Pinpoint the cell where the given text exists, returning its [x, y] midpoint coordinate. 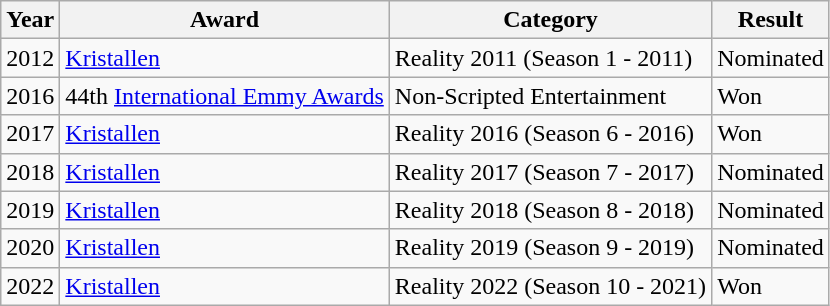
Reality 2017 (Season 7 - 2017) [550, 172]
Reality 2018 (Season 8 - 2018) [550, 210]
Category [550, 20]
Result [771, 20]
Award [224, 20]
44th International Emmy Awards [224, 96]
Year [30, 20]
Reality 2022 (Season 10 - 2021) [550, 286]
2022 [30, 286]
Reality 2019 (Season 9 - 2019) [550, 248]
2016 [30, 96]
2020 [30, 248]
Non-Scripted Entertainment [550, 96]
2019 [30, 210]
2017 [30, 134]
2012 [30, 58]
Reality 2011 (Season 1 - 2011) [550, 58]
2018 [30, 172]
Reality 2016 (Season 6 - 2016) [550, 134]
